Provide the [x, y] coordinate of the cell's center where the given text is located.  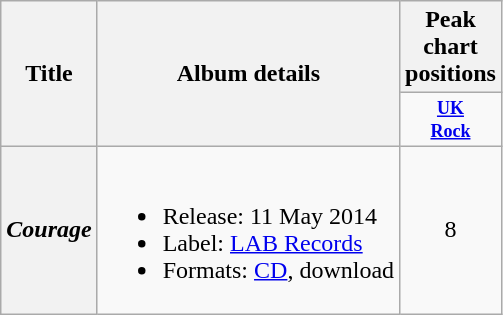
8 [451, 230]
Peak chart positions [451, 47]
Release: 11 May 2014Label: LAB RecordsFormats: CD, download [248, 230]
Courage [49, 230]
Album details [248, 74]
Title [49, 74]
UKRock [451, 120]
